Extract the (X, Y) coordinate from the center of the cell holding the provided text.  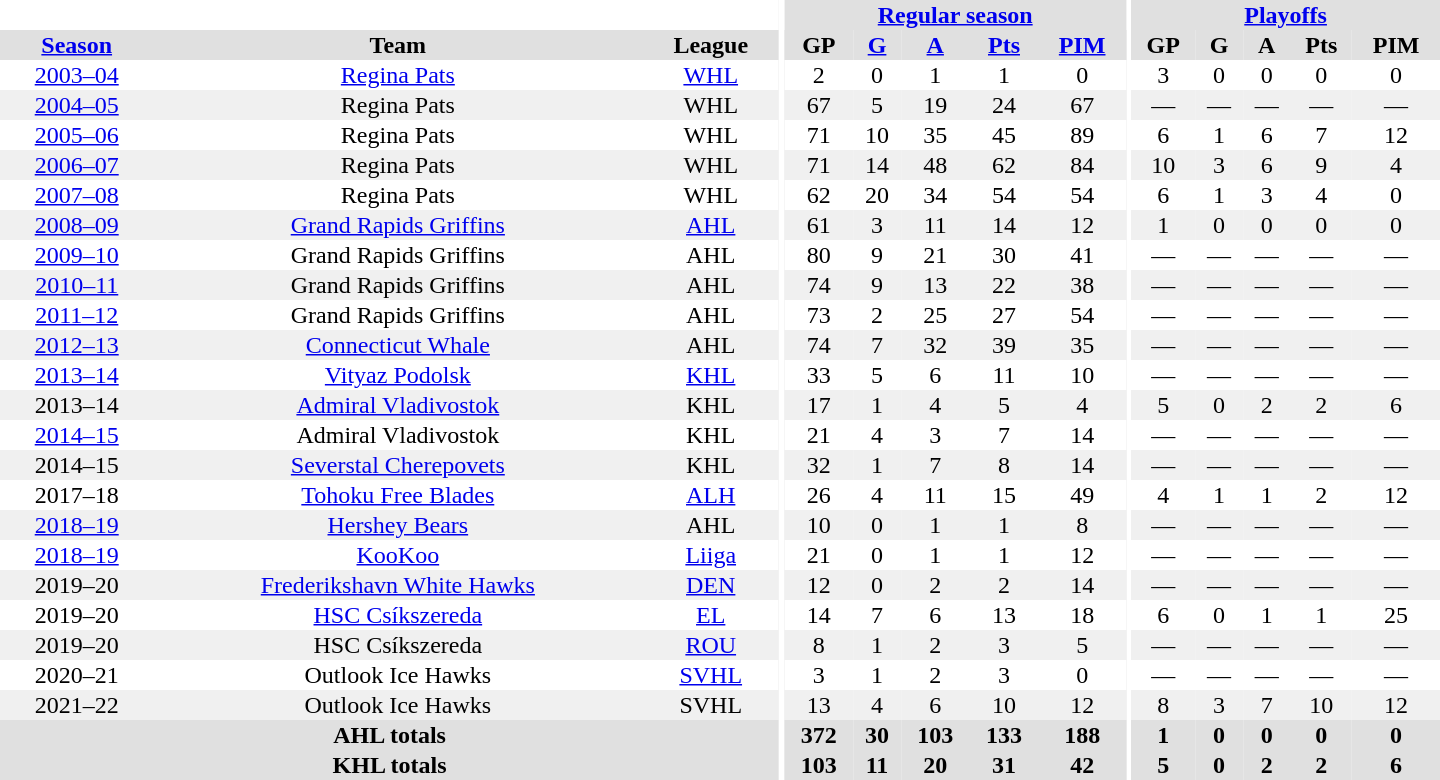
15 (1004, 495)
2021–22 (76, 705)
2011–12 (76, 315)
38 (1082, 285)
Frederikshavn White Hawks (398, 585)
Severstal Cherepovets (398, 465)
73 (818, 315)
188 (1082, 735)
89 (1082, 135)
80 (818, 255)
27 (1004, 315)
Regular season (954, 15)
League (710, 45)
EL (710, 615)
22 (1004, 285)
372 (818, 735)
2017–18 (76, 495)
2005–06 (76, 135)
45 (1004, 135)
19 (936, 105)
26 (818, 495)
42 (1082, 765)
Liiga (710, 555)
24 (1004, 105)
2004–05 (76, 105)
49 (1082, 495)
Connecticut Whale (398, 345)
17 (818, 405)
39 (1004, 345)
2020–21 (76, 675)
Tohoku Free Blades (398, 495)
2010–11 (76, 285)
Season (76, 45)
31 (1004, 765)
ALH (710, 495)
48 (936, 165)
34 (936, 195)
2006–07 (76, 165)
133 (1004, 735)
KooKoo (398, 555)
Team (398, 45)
KHL totals (390, 765)
2007–08 (76, 195)
2008–09 (76, 225)
AHL totals (390, 735)
Hershey Bears (398, 525)
2003–04 (76, 75)
41 (1082, 255)
Vityaz Podolsk (398, 375)
2009–10 (76, 255)
Playoffs (1286, 15)
DEN (710, 585)
18 (1082, 615)
33 (818, 375)
84 (1082, 165)
ROU (710, 645)
61 (818, 225)
2012–13 (76, 345)
